Scan for the cell matching the given text and deliver its [x, y] coordinate at center. 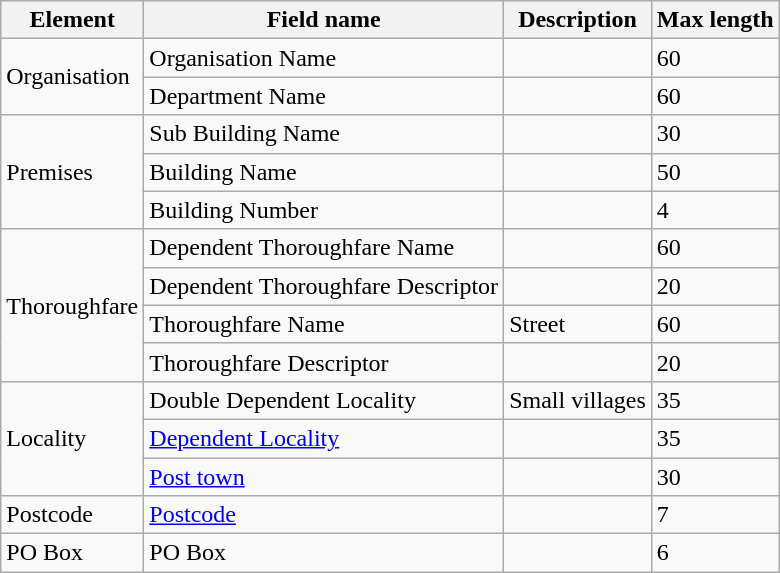
Field name [324, 20]
Sub Building Name [324, 134]
Building Number [324, 210]
Organisation Name [324, 58]
Thoroughfare Name [324, 324]
Thoroughfare [72, 305]
Department Name [324, 96]
50 [715, 172]
Dependent Locality [324, 438]
Double Dependent Locality [324, 400]
4 [715, 210]
Dependent Thoroughfare Name [324, 248]
Post town [324, 477]
7 [715, 515]
Thoroughfare Descriptor [324, 362]
Description [578, 20]
6 [715, 553]
Street [578, 324]
Premises [72, 172]
Element [72, 20]
Max length [715, 20]
Building Name [324, 172]
Dependent Thoroughfare Descriptor [324, 286]
Small villages [578, 400]
Organisation [72, 77]
Locality [72, 438]
